Provide the [x, y] coordinate of the cell's center where the given text is located.  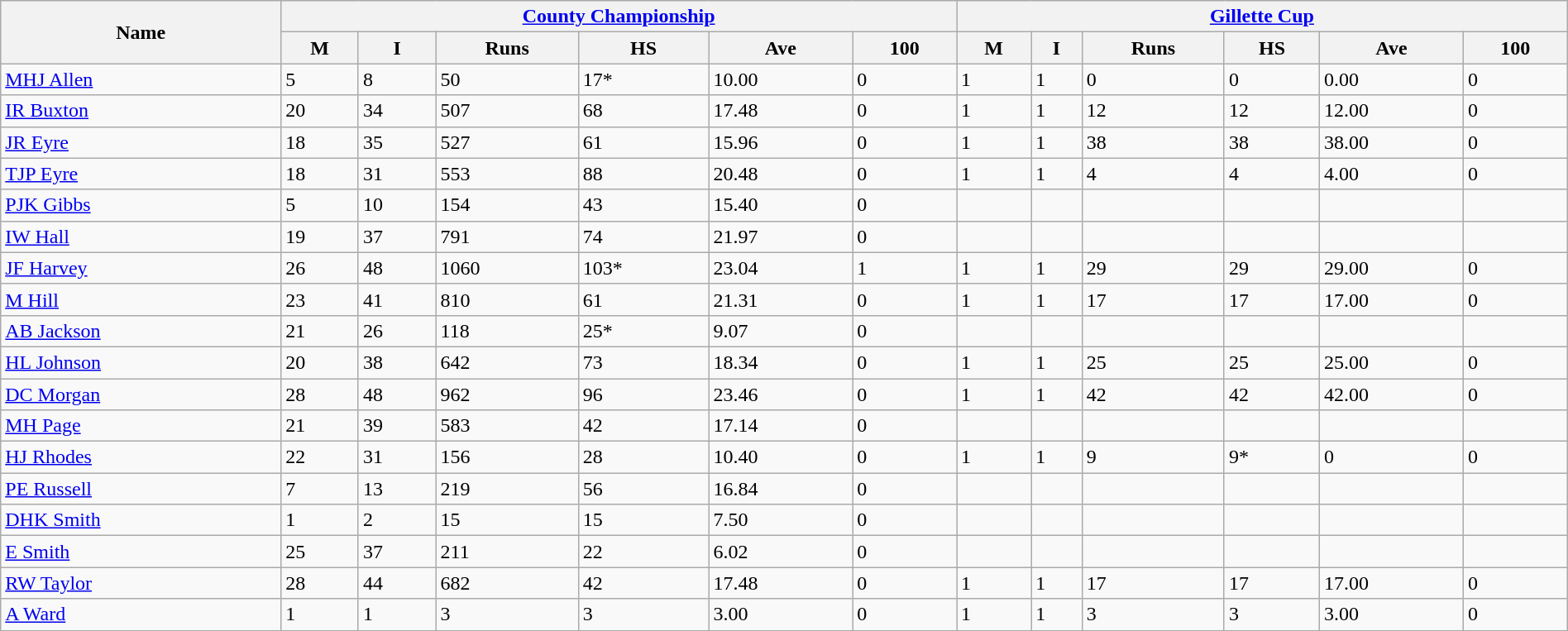
13 [397, 489]
211 [507, 552]
56 [643, 489]
RW Taylor [141, 583]
9.07 [781, 331]
JR Eyre [141, 142]
23.04 [781, 268]
7.50 [781, 520]
553 [507, 174]
74 [643, 237]
IR Buxton [141, 111]
43 [643, 205]
35 [397, 142]
21.31 [781, 299]
0.00 [1392, 79]
527 [507, 142]
E Smith [141, 552]
810 [507, 299]
10 [397, 205]
17.14 [781, 426]
23.46 [781, 394]
8 [397, 79]
16.84 [781, 489]
19 [320, 237]
IW Hall [141, 237]
156 [507, 457]
642 [507, 362]
TJP Eyre [141, 174]
Gillette Cup [1262, 17]
68 [643, 111]
25.00 [1392, 362]
29.00 [1392, 268]
9* [1272, 457]
15.96 [781, 142]
7 [320, 489]
88 [643, 174]
962 [507, 394]
2 [397, 520]
34 [397, 111]
682 [507, 583]
583 [507, 426]
50 [507, 79]
9 [1153, 457]
M Hill [141, 299]
HL Johnson [141, 362]
23 [320, 299]
17* [643, 79]
Name [141, 32]
96 [643, 394]
PE Russell [141, 489]
118 [507, 331]
12.00 [1392, 111]
38.00 [1392, 142]
44 [397, 583]
20.48 [781, 174]
15.40 [781, 205]
791 [507, 237]
JF Harvey [141, 268]
73 [643, 362]
10.00 [781, 79]
18.34 [781, 362]
AB Jackson [141, 331]
DC Morgan [141, 394]
103* [643, 268]
25* [643, 331]
42.00 [1392, 394]
PJK Gibbs [141, 205]
154 [507, 205]
6.02 [781, 552]
A Ward [141, 614]
1060 [507, 268]
County Championship [619, 17]
MHJ Allen [141, 79]
219 [507, 489]
41 [397, 299]
21.97 [781, 237]
DHK Smith [141, 520]
507 [507, 111]
HJ Rhodes [141, 457]
MH Page [141, 426]
39 [397, 426]
4.00 [1392, 174]
10.40 [781, 457]
